Detect which cell encompasses the target text, then output its [x, y] center coordinate. 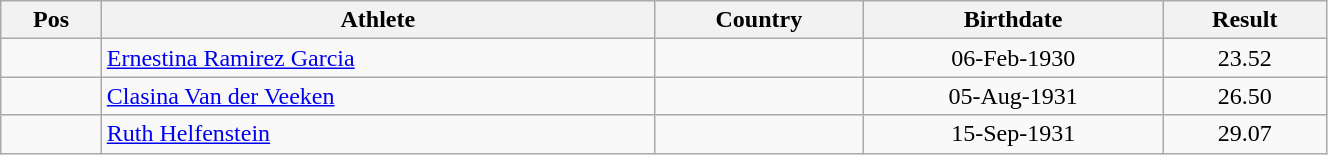
05-Aug-1931 [1013, 96]
Result [1244, 20]
Athlete [378, 20]
Pos [52, 20]
Ernestina Ramirez Garcia [378, 58]
15-Sep-1931 [1013, 134]
Country [758, 20]
26.50 [1244, 96]
29.07 [1244, 134]
Ruth Helfenstein [378, 134]
06-Feb-1930 [1013, 58]
23.52 [1244, 58]
Birthdate [1013, 20]
Clasina Van der Veeken [378, 96]
